Capture the cell that displays the provided text and extract its [X, Y] central coordinate. 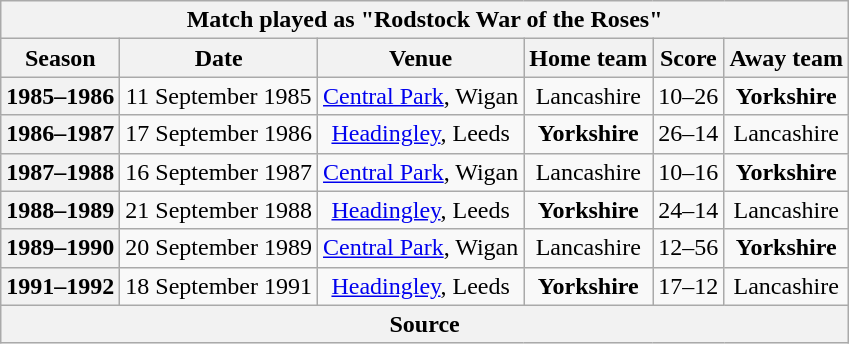
Date [219, 58]
Match played as "Rodstock War of the Roses" [425, 20]
1988–1989 [60, 210]
Score [688, 58]
17 September 1986 [219, 134]
1986–1987 [60, 134]
17–12 [688, 286]
10–16 [688, 172]
21 September 1988 [219, 210]
1985–1986 [60, 96]
1987–1988 [60, 172]
12–56 [688, 248]
16 September 1987 [219, 172]
11 September 1985 [219, 96]
1989–1990 [60, 248]
10–26 [688, 96]
Home team [588, 58]
Source [425, 324]
Venue [421, 58]
20 September 1989 [219, 248]
18 September 1991 [219, 286]
Away team [786, 58]
24–14 [688, 210]
26–14 [688, 134]
1991–1992 [60, 286]
Season [60, 58]
